Return (X, Y) of the center of cell containing provided text 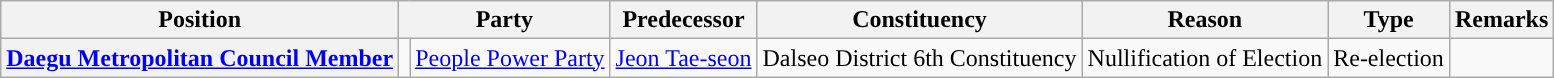
Remarks (1501, 20)
Reason (1205, 20)
Type (1389, 20)
Position (200, 20)
Party (504, 20)
Constituency (920, 20)
People Power Party (510, 58)
Jeon Tae-seon (684, 58)
Predecessor (684, 20)
Dalseo District 6th Constituency (920, 58)
Re-election (1389, 58)
Daegu Metropolitan Council Member (200, 58)
Nullification of Election (1205, 58)
